For the text-containing cell, return its midpoint in [x, y] coordinate format. 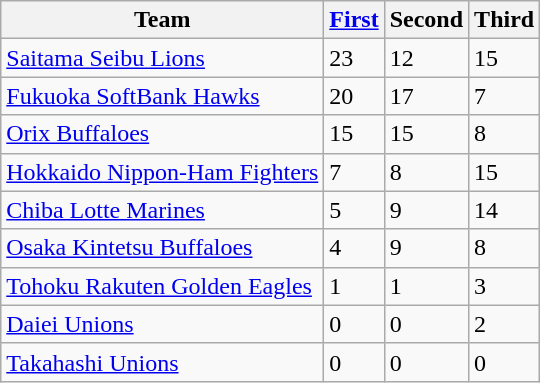
Team [162, 20]
Fukuoka SoftBank Hawks [162, 96]
3 [504, 286]
17 [426, 96]
Hokkaido Nippon-Ham Fighters [162, 172]
14 [504, 210]
Second [426, 20]
20 [354, 96]
Orix Buffaloes [162, 134]
Tohoku Rakuten Golden Eagles [162, 286]
4 [354, 248]
Chiba Lotte Marines [162, 210]
Third [504, 20]
2 [504, 324]
Osaka Kintetsu Buffaloes [162, 248]
23 [354, 58]
Saitama Seibu Lions [162, 58]
First [354, 20]
Takahashi Unions [162, 362]
12 [426, 58]
Daiei Unions [162, 324]
5 [354, 210]
